Capture the cell that displays the provided text and extract its [X, Y] central coordinate. 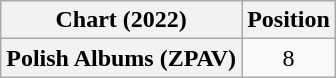
Polish Albums (ZPAV) [122, 58]
Position [289, 20]
8 [289, 58]
Chart (2022) [122, 20]
